For the text-containing cell, return its midpoint in (x, y) coordinate format. 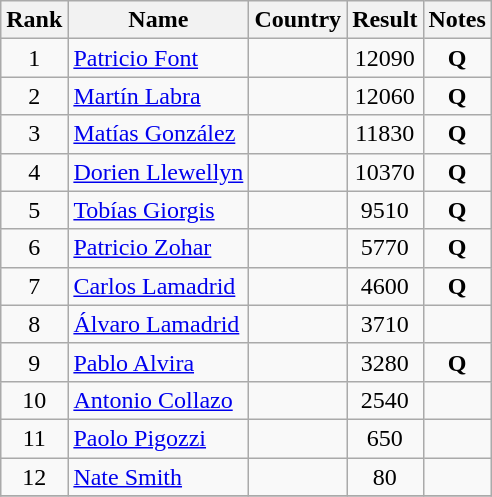
Country (298, 20)
Martín Labra (158, 96)
4 (34, 172)
6 (34, 248)
12060 (385, 96)
4600 (385, 286)
7 (34, 286)
Patricio Zohar (158, 248)
Matías González (158, 134)
11830 (385, 134)
Pablo Alvira (158, 362)
3 (34, 134)
Dorien Llewellyn (158, 172)
Notes (457, 20)
9 (34, 362)
5 (34, 210)
Carlos Lamadrid (158, 286)
Álvaro Lamadrid (158, 324)
11 (34, 438)
1 (34, 58)
80 (385, 477)
3280 (385, 362)
10 (34, 400)
Patricio Font (158, 58)
Tobías Giorgis (158, 210)
2540 (385, 400)
Antonio Collazo (158, 400)
3710 (385, 324)
8 (34, 324)
5770 (385, 248)
Name (158, 20)
Paolo Pigozzi (158, 438)
Rank (34, 20)
Result (385, 20)
12090 (385, 58)
12 (34, 477)
650 (385, 438)
2 (34, 96)
10370 (385, 172)
Nate Smith (158, 477)
9510 (385, 210)
